Locate the cell with the specified text and output its [x, y] center coordinate. 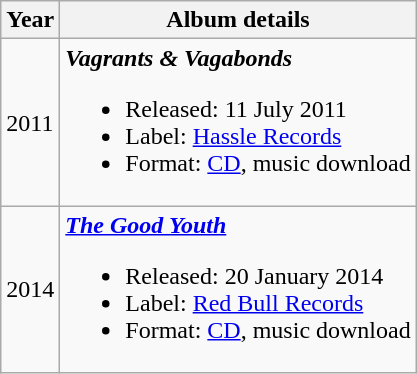
2011 [30, 122]
Year [30, 20]
The Good YouthReleased: 20 January 2014Label: Red Bull RecordsFormat: CD, music download [238, 290]
Album details [238, 20]
2014 [30, 290]
Vagrants & VagabondsReleased: 11 July 2011Label: Hassle RecordsFormat: CD, music download [238, 122]
